Search for the cell housing the specified text and yield its (X, Y) center coordinate. 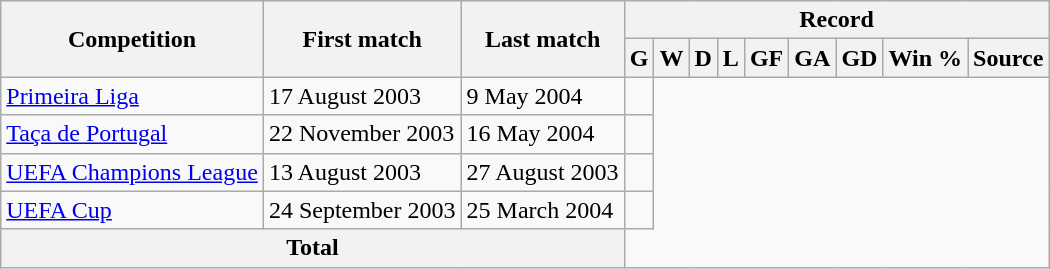
Taça de Portugal (132, 134)
Record (836, 20)
D (703, 58)
First match (362, 39)
24 September 2003 (362, 210)
13 August 2003 (362, 172)
17 August 2003 (362, 96)
9 May 2004 (542, 96)
UEFA Cup (132, 210)
Primeira Liga (132, 96)
L (730, 58)
GA (812, 58)
GF (766, 58)
27 August 2003 (542, 172)
G (639, 58)
W (672, 58)
Total (312, 248)
Source (1008, 58)
Competition (132, 39)
GD (860, 58)
25 March 2004 (542, 210)
Last match (542, 39)
22 November 2003 (362, 134)
Win % (926, 58)
16 May 2004 (542, 134)
UEFA Champions League (132, 172)
